Return the [X, Y] coordinate for the center point of the cell that contains the specified text.  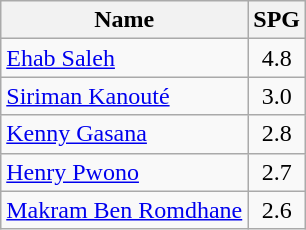
Henry Pwono [124, 172]
Ehab Saleh [124, 58]
SPG [277, 20]
Siriman Kanouté [124, 96]
2.6 [277, 210]
2.8 [277, 134]
Kenny Gasana [124, 134]
3.0 [277, 96]
4.8 [277, 58]
2.7 [277, 172]
Name [124, 20]
Makram Ben Romdhane [124, 210]
